Extract the (X, Y) coordinate from the center of the cell holding the provided text.  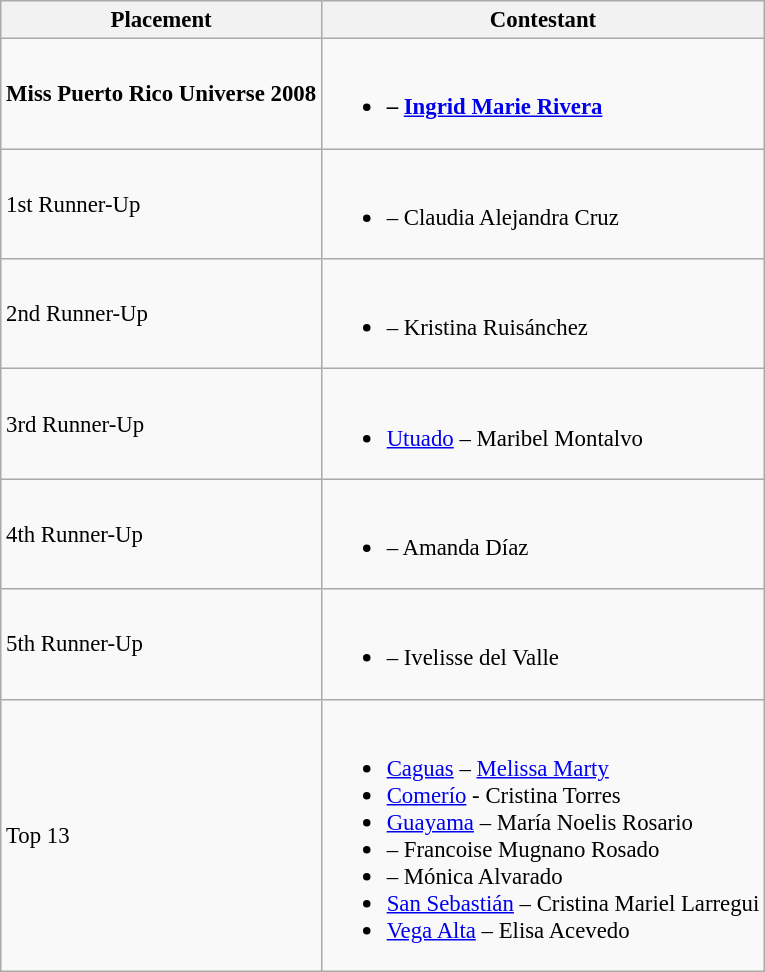
– Ivelisse del Valle (542, 644)
– Ingrid Marie Rivera (542, 94)
4th Runner-Up (162, 534)
Miss Puerto Rico Universe 2008 (162, 94)
Top 13 (162, 835)
– Kristina Ruisánchez (542, 314)
– Claudia Alejandra Cruz (542, 204)
Utuado – Maribel Montalvo (542, 424)
– Amanda Díaz (542, 534)
5th Runner-Up (162, 644)
Contestant (542, 20)
1st Runner-Up (162, 204)
Placement (162, 20)
2nd Runner-Up (162, 314)
3rd Runner-Up (162, 424)
